Capture the cell that displays the provided text and extract its (x, y) central coordinate. 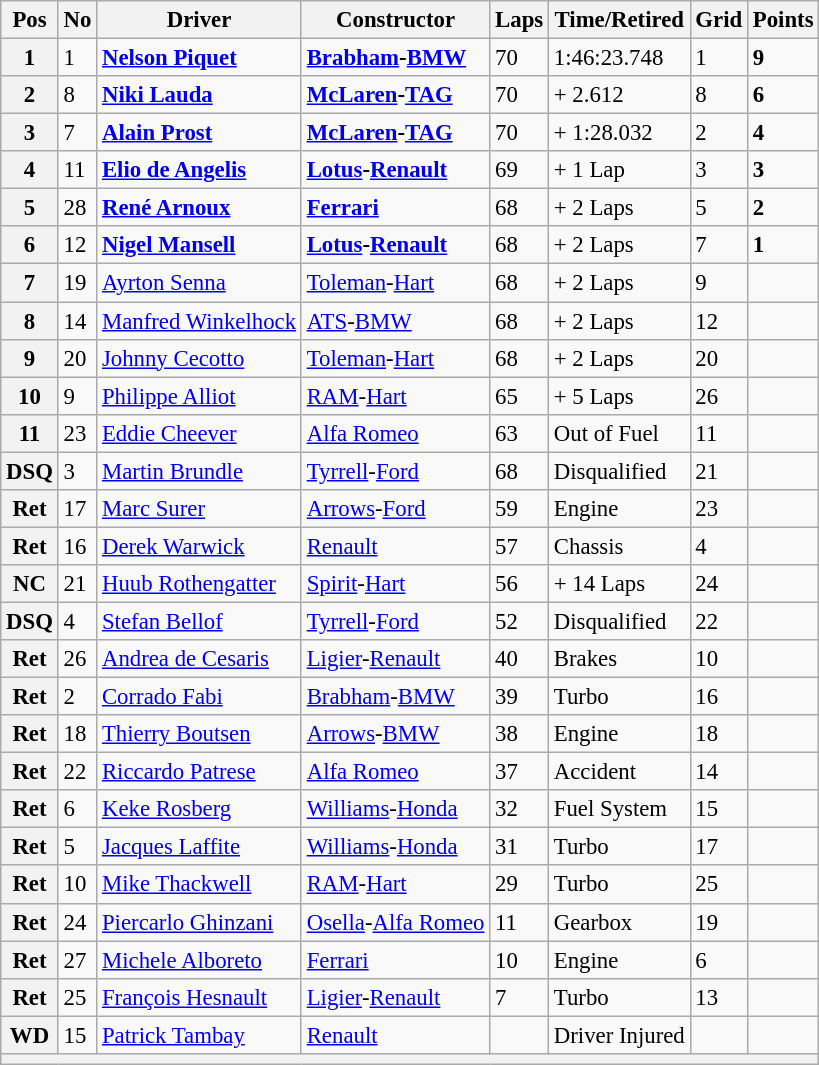
Andrea de Cesaris (200, 659)
Martin Brundle (200, 471)
Grid (718, 20)
Johnny Cecotto (200, 358)
29 (520, 885)
40 (520, 659)
Pos (30, 20)
13 (718, 997)
Points (782, 20)
ATS-BMW (395, 321)
Spirit-Hart (395, 584)
Nelson Piquet (200, 58)
Driver Injured (620, 1035)
Manfred Winkelhock (200, 321)
31 (520, 847)
Corrado Fabi (200, 697)
69 (520, 170)
Ayrton Senna (200, 283)
57 (520, 546)
Accident (620, 772)
65 (520, 396)
+ 2.612 (620, 95)
Constructor (395, 20)
Arrows-BMW (395, 734)
Michele Alboreto (200, 960)
Patrick Tambay (200, 1035)
28 (77, 208)
Jacques Laffite (200, 847)
Elio de Angelis (200, 170)
Keke Rosberg (200, 809)
Piercarlo Ghinzani (200, 922)
WD (30, 1035)
Riccardo Patrese (200, 772)
38 (520, 734)
Arrows-Ford (395, 509)
1:46:23.748 (620, 58)
Huub Rothengatter (200, 584)
Thierry Boutsen (200, 734)
No (77, 20)
Osella-Alfa Romeo (395, 922)
Driver (200, 20)
NC (30, 584)
Stefan Bellof (200, 621)
René Arnoux (200, 208)
Marc Surer (200, 509)
39 (520, 697)
Philippe Alliot (200, 396)
Out of Fuel (620, 433)
52 (520, 621)
Alain Prost (200, 133)
Derek Warwick (200, 546)
Niki Lauda (200, 95)
Nigel Mansell (200, 245)
63 (520, 433)
Time/Retired (620, 20)
56 (520, 584)
+ 1 Lap (620, 170)
Fuel System (620, 809)
Chassis (620, 546)
François Hesnault (200, 997)
Gearbox (620, 922)
+ 5 Laps (620, 396)
59 (520, 509)
Mike Thackwell (200, 885)
27 (77, 960)
37 (520, 772)
+ 14 Laps (620, 584)
32 (520, 809)
Eddie Cheever (200, 433)
Laps (520, 20)
Brakes (620, 659)
+ 1:28.032 (620, 133)
